Capture the cell that displays the provided text and extract its (X, Y) central coordinate. 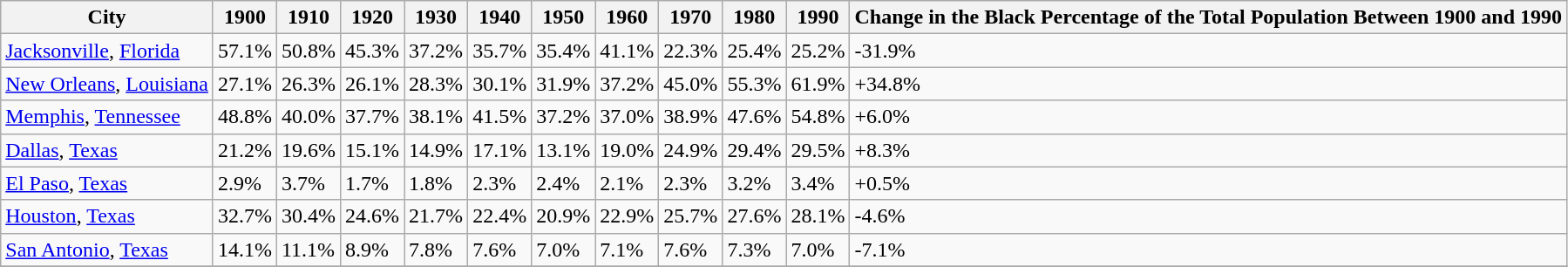
26.1% (373, 84)
38.9% (690, 117)
13.1% (563, 150)
22.4% (500, 216)
Dallas, Texas (107, 150)
New Orleans, Louisiana (107, 84)
+34.8% (1208, 84)
17.1% (500, 150)
30.1% (500, 84)
48.8% (244, 117)
27.1% (244, 84)
35.7% (500, 51)
7.1% (628, 250)
1910 (309, 17)
+0.5% (1208, 183)
1960 (628, 17)
+8.3% (1208, 150)
19.0% (628, 150)
47.6% (755, 117)
37.0% (628, 117)
55.3% (755, 84)
1970 (690, 17)
22.9% (628, 216)
26.3% (309, 84)
61.9% (818, 84)
3.4% (818, 183)
3.2% (755, 183)
1.7% (373, 183)
32.7% (244, 216)
37.7% (373, 117)
30.4% (309, 216)
1930 (436, 17)
1940 (500, 17)
2.1% (628, 183)
45.3% (373, 51)
54.8% (818, 117)
29.4% (755, 150)
38.1% (436, 117)
50.8% (309, 51)
45.0% (690, 84)
29.5% (818, 150)
8.9% (373, 250)
Houston, Texas (107, 216)
25.2% (818, 51)
-31.9% (1208, 51)
28.3% (436, 84)
27.6% (755, 216)
San Antonio, Texas (107, 250)
+6.0% (1208, 117)
1900 (244, 17)
21.2% (244, 150)
25.4% (755, 51)
20.9% (563, 216)
Memphis, Tennessee (107, 117)
3.7% (309, 183)
57.1% (244, 51)
7.8% (436, 250)
40.0% (309, 117)
2.4% (563, 183)
22.3% (690, 51)
35.4% (563, 51)
Change in the Black Percentage of the Total Population Between 1900 and 1990 (1208, 17)
1950 (563, 17)
1980 (755, 17)
7.3% (755, 250)
-7.1% (1208, 250)
28.1% (818, 216)
25.7% (690, 216)
El Paso, Texas (107, 183)
City (107, 17)
15.1% (373, 150)
2.9% (244, 183)
14.1% (244, 250)
31.9% (563, 84)
1920 (373, 17)
-4.6% (1208, 216)
1.8% (436, 183)
14.9% (436, 150)
41.5% (500, 117)
11.1% (309, 250)
24.9% (690, 150)
19.6% (309, 150)
1990 (818, 17)
41.1% (628, 51)
21.7% (436, 216)
24.6% (373, 216)
Jacksonville, Florida (107, 51)
